Output the (x, y) coordinate of the center of the cell containing the given text.  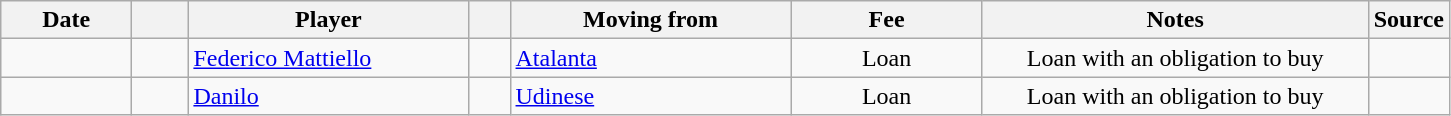
Fee (886, 20)
Atalanta (650, 58)
Federico Mattiello (328, 58)
Source (1408, 20)
Player (328, 20)
Date (66, 20)
Danilo (328, 96)
Moving from (650, 20)
Notes (1175, 20)
Udinese (650, 96)
